Scan for the cell matching the given text and deliver its (X, Y) coordinate at center. 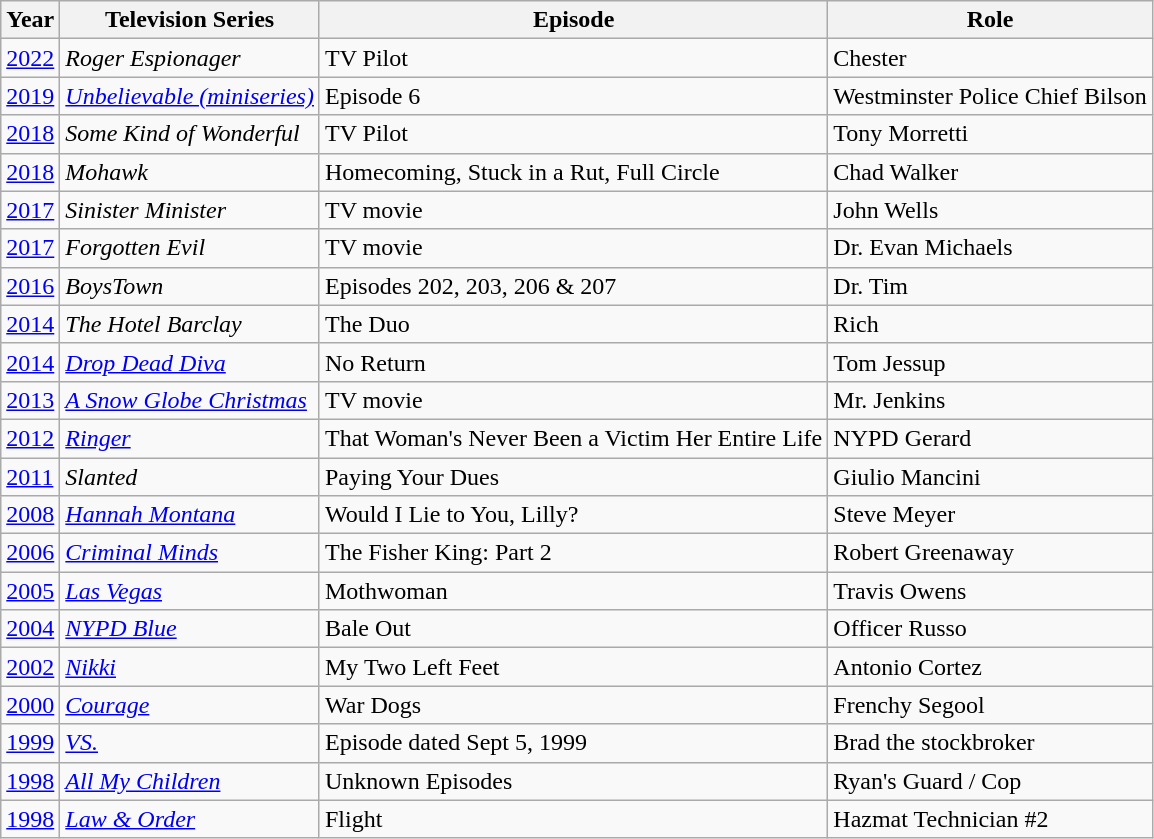
Paying Your Dues (573, 477)
2012 (30, 438)
The Duo (573, 324)
Episodes 202, 203, 206 & 207 (573, 286)
The Fisher King: Part 2 (573, 553)
2004 (30, 629)
NYPD Gerard (990, 438)
Roger Espionager (190, 58)
Bale Out (573, 629)
Forgotten Evil (190, 248)
BoysTown (190, 286)
Rich (990, 324)
1999 (30, 743)
Sinister Minister (190, 210)
Unknown Episodes (573, 781)
Flight (573, 819)
No Return (573, 362)
Law & Order (190, 819)
2016 (30, 286)
Mr. Jenkins (990, 400)
Episode dated Sept 5, 1999 (573, 743)
Ringer (190, 438)
Hannah Montana (190, 515)
Brad the stockbroker (990, 743)
2022 (30, 58)
Dr. Evan Michaels (990, 248)
Role (990, 20)
My Two Left Feet (573, 667)
Television Series (190, 20)
Year (30, 20)
Chester (990, 58)
Unbelievable (miniseries) (190, 96)
Tony Morretti (990, 134)
Officer Russo (990, 629)
Robert Greenaway (990, 553)
Las Vegas (190, 591)
Giulio Mancini (990, 477)
NYPD Blue (190, 629)
2000 (30, 705)
Mothwoman (573, 591)
Travis Owens (990, 591)
Some Kind of Wonderful (190, 134)
Tom Jessup (990, 362)
All My Children (190, 781)
Frenchy Segool (990, 705)
2019 (30, 96)
The Hotel Barclay (190, 324)
2008 (30, 515)
That Woman's Never Been a Victim Her Entire Life (573, 438)
Would I Lie to You, Lilly? (573, 515)
Nikki (190, 667)
Chad Walker (990, 172)
John Wells (990, 210)
Episode (573, 20)
Dr. Tim (990, 286)
Westminster Police Chief Bilson (990, 96)
A Snow Globe Christmas (190, 400)
Steve Meyer (990, 515)
Hazmat Technician #2 (990, 819)
War Dogs (573, 705)
2006 (30, 553)
Homecoming, Stuck in a Rut, Full Circle (573, 172)
Episode 6 (573, 96)
Drop Dead Diva (190, 362)
Ryan's Guard / Cop (990, 781)
Antonio Cortez (990, 667)
Criminal Minds (190, 553)
2013 (30, 400)
2005 (30, 591)
VS. (190, 743)
Mohawk (190, 172)
2002 (30, 667)
2011 (30, 477)
Courage (190, 705)
Slanted (190, 477)
